Detect which cell encompasses the target text, then output its (x, y) center coordinate. 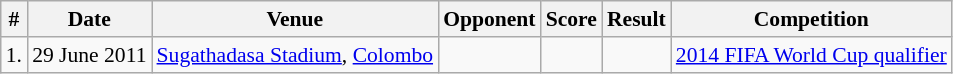
Opponent (490, 19)
Venue (296, 19)
# (14, 19)
Competition (812, 19)
Sugathadasa Stadium, Colombo (296, 55)
29 June 2011 (89, 55)
Date (89, 19)
1. (14, 55)
2014 FIFA World Cup qualifier (812, 55)
Result (636, 19)
Score (572, 19)
